Find where the given text appears and provide that cell's center as (x, y) coordinate. 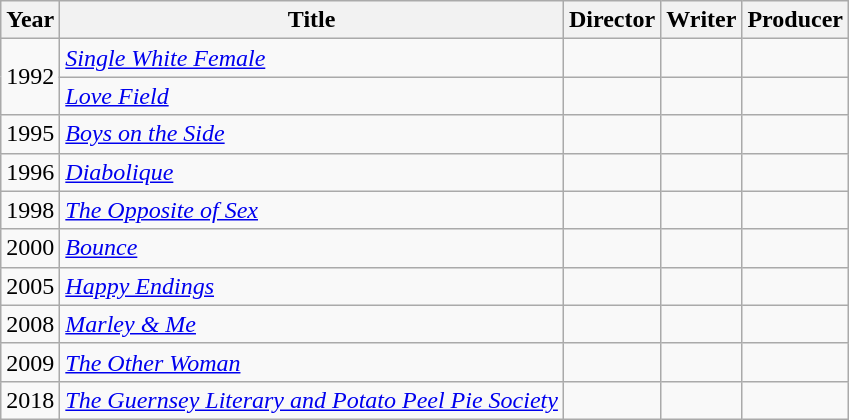
The Opposite of Sex (312, 210)
1998 (30, 210)
The Other Woman (312, 362)
1992 (30, 77)
2005 (30, 286)
Diabolique (312, 172)
Title (312, 20)
2018 (30, 400)
1996 (30, 172)
Writer (702, 20)
Boys on the Side (312, 134)
Marley & Me (312, 324)
Bounce (312, 248)
The Guernsey Literary and Potato Peel Pie Society (312, 400)
1995 (30, 134)
Happy Endings (312, 286)
Producer (796, 20)
Year (30, 20)
Director (612, 20)
2000 (30, 248)
Love Field (312, 96)
Single White Female (312, 58)
2009 (30, 362)
2008 (30, 324)
